Locate the cell with the specified text and output its [X, Y] center coordinate. 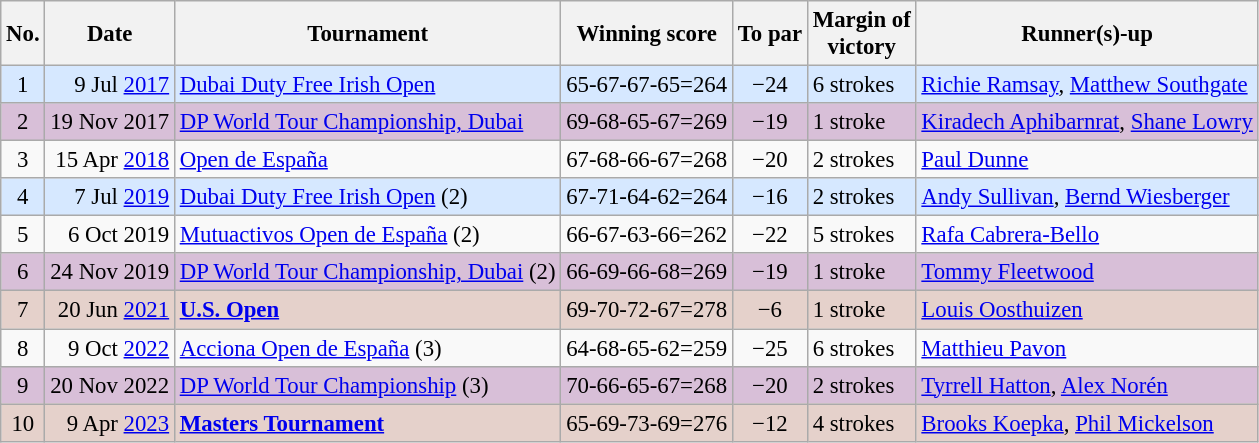
65-69-73-69=276 [647, 423]
64-68-65-62=259 [647, 348]
20 Jun 2021 [110, 310]
Tournament [367, 34]
−25 [770, 348]
−6 [770, 310]
Richie Ramsay, Matthew Southgate [1087, 85]
6 Oct 2019 [110, 235]
6 [23, 273]
15 Apr 2018 [110, 160]
Margin ofvictory [862, 34]
19 Nov 2017 [110, 122]
DP World Tour Championship, Dubai [367, 122]
66-67-63-66=262 [647, 235]
9 Jul 2017 [110, 85]
9 Apr 2023 [110, 423]
9 [23, 385]
67-71-64-62=264 [647, 197]
69-68-65-67=269 [647, 122]
To par [770, 34]
Runner(s)-up [1087, 34]
7 [23, 310]
24 Nov 2019 [110, 273]
5 strokes [862, 235]
10 [23, 423]
No. [23, 34]
65-67-67-65=264 [647, 85]
Louis Oosthuizen [1087, 310]
66-69-66-68=269 [647, 273]
2 [23, 122]
70-66-65-67=268 [647, 385]
20 Nov 2022 [110, 385]
Masters Tournament [367, 423]
−16 [770, 197]
7 Jul 2019 [110, 197]
DP World Tour Championship, Dubai (2) [367, 273]
67-68-66-67=268 [647, 160]
8 [23, 348]
−12 [770, 423]
−22 [770, 235]
Dubai Duty Free Irish Open [367, 85]
DP World Tour Championship (3) [367, 385]
69-70-72-67=278 [647, 310]
Tyrrell Hatton, Alex Norén [1087, 385]
Andy Sullivan, Bernd Wiesberger [1087, 197]
Mutuactivos Open de España (2) [367, 235]
Paul Dunne [1087, 160]
Open de España [367, 160]
Winning score [647, 34]
4 strokes [862, 423]
9 Oct 2022 [110, 348]
5 [23, 235]
Matthieu Pavon [1087, 348]
4 [23, 197]
Tommy Fleetwood [1087, 273]
Acciona Open de España (3) [367, 348]
−24 [770, 85]
3 [23, 160]
Kiradech Aphibarnrat, Shane Lowry [1087, 122]
1 [23, 85]
U.S. Open [367, 310]
Date [110, 34]
Rafa Cabrera-Bello [1087, 235]
Brooks Koepka, Phil Mickelson [1087, 423]
Dubai Duty Free Irish Open (2) [367, 197]
